For the text-containing cell, return its midpoint in (x, y) coordinate format. 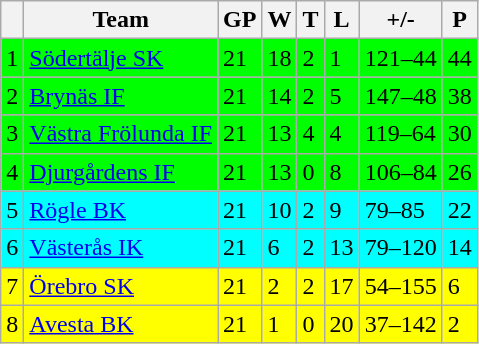
W (280, 20)
44 (460, 58)
Djurgårdens IF (121, 172)
119–64 (400, 134)
17 (342, 286)
79–120 (400, 248)
20 (342, 324)
106–84 (400, 172)
Team (121, 20)
Örebro SK (121, 286)
7 (12, 286)
79–85 (400, 210)
Rögle BK (121, 210)
30 (460, 134)
9 (342, 210)
GP (240, 20)
121–44 (400, 58)
26 (460, 172)
Avesta BK (121, 324)
L (342, 20)
T (310, 20)
P (460, 20)
+/- (400, 20)
18 (280, 58)
Västerås IK (121, 248)
10 (280, 210)
Södertälje SK (121, 58)
Brynäs IF (121, 96)
38 (460, 96)
22 (460, 210)
3 (12, 134)
147–48 (400, 96)
37–142 (400, 324)
Västra Frölunda IF (121, 134)
54–155 (400, 286)
